Determine the [x, y] coordinate at the center of the cell enclosing the given text.  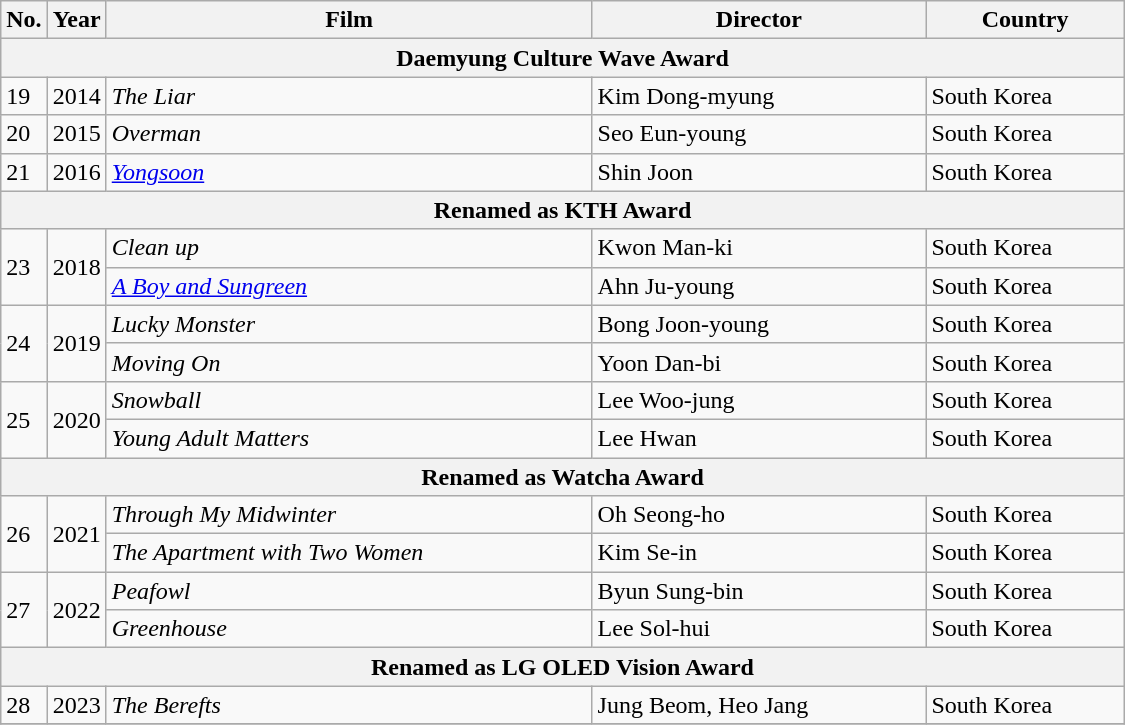
Lee Hwan [759, 438]
28 [24, 705]
Country [1025, 20]
Director [759, 20]
Daemyung Culture Wave Award [563, 58]
Bong Joon-young [759, 324]
2020 [76, 419]
Peafowl [349, 591]
Renamed as Watcha Award [563, 477]
Through My Midwinter [349, 515]
Byun Sung-bin [759, 591]
2022 [76, 610]
Renamed as LG OLED Vision Award [563, 667]
Shin Joon [759, 172]
26 [24, 534]
Lee Sol-hui [759, 629]
Snowball [349, 400]
Film [349, 20]
Oh Seong-ho [759, 515]
The Liar [349, 96]
Greenhouse [349, 629]
Moving On [349, 362]
2018 [76, 267]
21 [24, 172]
Young Adult Matters [349, 438]
Year [76, 20]
23 [24, 267]
No. [24, 20]
Kim Se-in [759, 553]
2023 [76, 705]
The Apartment with Two Women [349, 553]
Overman [349, 134]
Lucky Monster [349, 324]
25 [24, 419]
Kim Dong-myung [759, 96]
2015 [76, 134]
20 [24, 134]
Jung Beom, Heo Jang [759, 705]
2016 [76, 172]
19 [24, 96]
Ahn Ju-young [759, 286]
Yongsoon [349, 172]
A Boy and Sungreen [349, 286]
Kwon Man-ki [759, 248]
2019 [76, 343]
Seo Eun-young [759, 134]
Clean up [349, 248]
Renamed as KTH Award [563, 210]
The Berefts [349, 705]
Yoon Dan-bi [759, 362]
2021 [76, 534]
2014 [76, 96]
24 [24, 343]
Lee Woo-jung [759, 400]
27 [24, 610]
